Return the [x, y] coordinate for the center point of the cell that contains the specified text.  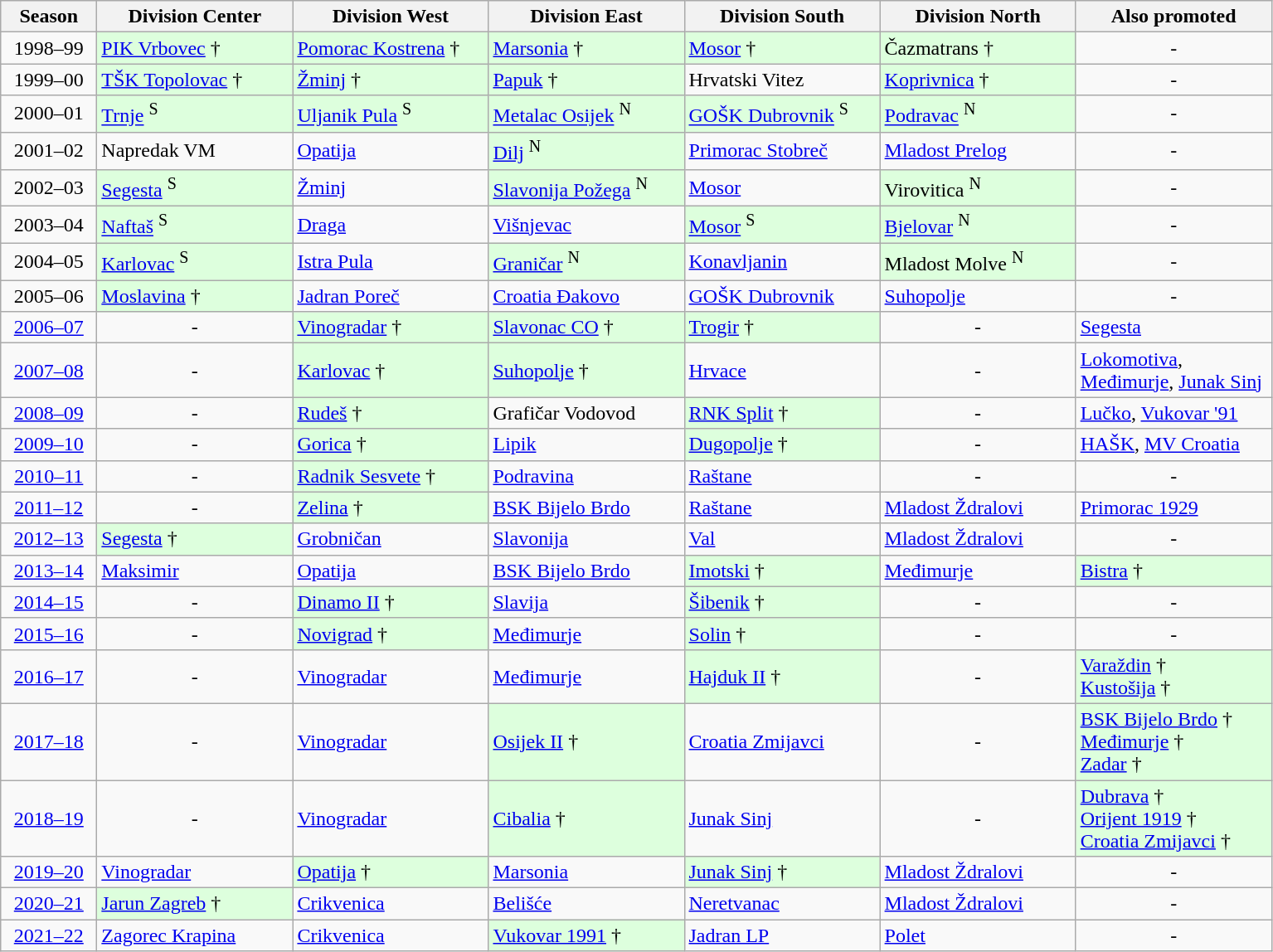
Naftaš S [195, 226]
Hrvatski Vitez [782, 80]
Karlovac S [195, 262]
Segesta [1173, 328]
Grobničan [391, 539]
Mosor [782, 187]
Podravina [586, 476]
Slavonija [586, 539]
Radnik Sesvete † [391, 476]
PIK Vrbovec † [195, 48]
Metalac Osijek N [586, 114]
2005–06 [49, 296]
Trogir † [782, 328]
2021–22 [49, 935]
Division South [782, 17]
Napredak VM [195, 151]
GOŠK Dubrovnik S [782, 114]
2015–16 [49, 634]
Segesta † [195, 539]
Marsonia † [586, 48]
Virovitica N [978, 187]
Zelina † [391, 508]
Papuk † [586, 80]
BSK Bijelo Brdo †Međimurje †Zadar † [1173, 741]
Dugopolje † [782, 444]
2004–05 [49, 262]
Cibalia † [586, 818]
2016–17 [49, 677]
RNK Split † [782, 413]
Gorica † [391, 444]
Šibenik † [782, 602]
Opatija † [391, 872]
Moslavina † [195, 296]
Division Center [195, 17]
Novigrad † [391, 634]
Mladost Prelog [978, 151]
Junak Sinj [782, 818]
Uljanik Pula S [391, 114]
Dilj N [586, 151]
Draga [391, 226]
2020–21 [49, 904]
Jadran LP [782, 935]
Čazmatrans † [978, 48]
Bistra † [1173, 571]
2012–13 [49, 539]
Hrvace [782, 370]
2011–12 [49, 508]
2002–03 [49, 187]
2013–14 [49, 571]
Rudeš † [391, 413]
Belišće [586, 904]
Imotski † [782, 571]
2007–08 [49, 370]
2009–10 [49, 444]
Suhopolje † [586, 370]
Division West [391, 17]
TŠK Topolovac † [195, 80]
Slavonija Požega N [586, 187]
2019–20 [49, 872]
Mladost Molve N [978, 262]
Dubrava †Orijent 1919 †Croatia Zmijavci † [1173, 818]
Varaždin †Kustošija † [1173, 677]
Slavija [586, 602]
2003–04 [49, 226]
Višnjevac [586, 226]
1998–99 [49, 48]
Dinamo II † [391, 602]
Solin † [782, 634]
Bjelovar N [978, 226]
Primorac 1929 [1173, 508]
Konavljanin [782, 262]
Division East [586, 17]
Lipik [586, 444]
Primorac Stobreč [782, 151]
Grafičar Vodovod [586, 413]
Žminj † [391, 80]
2014–15 [49, 602]
Istra Pula [391, 262]
Vukovar 1991 † [586, 935]
Maksimir [195, 571]
2000–01 [49, 114]
Mosor S [782, 226]
Croatia Đakovo [586, 296]
HAŠK, MV Croatia [1173, 444]
Junak Sinj † [782, 872]
Neretvanac [782, 904]
Lokomotiva, Međimurje, Junak Sinj [1173, 370]
Segesta S [195, 187]
Pomorac Kostrena † [391, 48]
Koprivnica † [978, 80]
2018–19 [49, 818]
Osijek II † [586, 741]
Season [49, 17]
2017–18 [49, 741]
Lučko, Vukovar '91 [1173, 413]
Val [782, 539]
Žminj [391, 187]
Podravac N [978, 114]
Suhopolje [978, 296]
Jadran Poreč [391, 296]
Marsonia [586, 872]
Zagorec Krapina [195, 935]
GOŠK Dubrovnik [782, 296]
Karlovac † [391, 370]
Hajduk II † [782, 677]
2010–11 [49, 476]
2008–09 [49, 413]
1999–00 [49, 80]
Trnje S [195, 114]
2006–07 [49, 328]
Slavonac CO † [586, 328]
Graničar N [586, 262]
2001–02 [49, 151]
Division North [978, 17]
Jarun Zagreb † [195, 904]
Vinogradar † [391, 328]
Also promoted [1173, 17]
Mosor † [782, 48]
Polet [978, 935]
Croatia Zmijavci [782, 741]
